Search for the cell housing the specified text and yield its (X, Y) center coordinate. 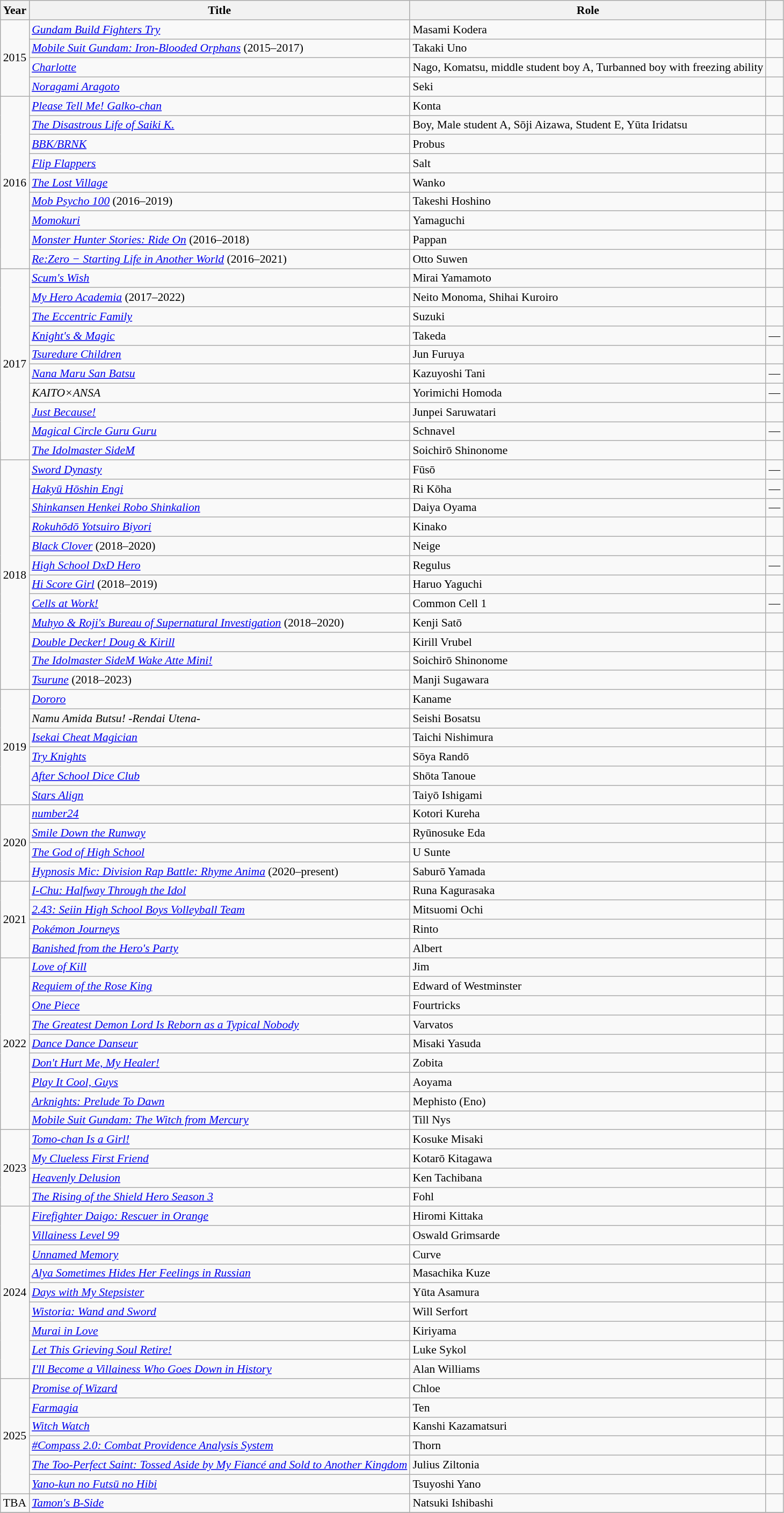
Kenji Satō (587, 623)
Curve (587, 1255)
Isekai Cheat Magician (219, 738)
The Eccentric Family (219, 316)
Mitsuomi Ochi (587, 910)
Ryūnosuke Eda (587, 833)
Wanko (587, 183)
Shinkansen Henkei Robo Shinkalion (219, 508)
Regulus (587, 565)
Hypnosis Mic: Division Rap Battle: Rhyme Anima (2020–present) (219, 871)
Takeshi Hoshino (587, 201)
Unnamed Memory (219, 1255)
Pokémon Journeys (219, 929)
Albert (587, 948)
Alya Sometimes Hides Her Feelings in Russian (219, 1273)
High School DxD Hero (219, 565)
Yorimichi Homoda (587, 393)
Muhyo & Roji's Bureau of Supernatural Investigation (2018–2020) (219, 623)
Manji Sugawara (587, 680)
Dance Dance Danseur (219, 1044)
Boy, Male student A, Sōji Aizawa, Student E, Yūta Iridatsu (587, 125)
Murai in Love (219, 1331)
Neige (587, 546)
Mob Psycho 100 (2016–2019) (219, 201)
Kanshi Kazamatsuri (587, 1426)
Yamaguchi (587, 221)
U Sunte (587, 853)
Seki (587, 87)
Double Decker! Doug & Kirill (219, 642)
Kinako (587, 527)
Otto Suwen (587, 259)
Julius Ziltonia (587, 1465)
Mobile Suit Gundam: The Witch from Mercury (219, 1120)
Nago, Komatsu, middle student boy A, Turbanned boy with freezing ability (587, 68)
Heavenly Delusion (219, 1178)
Kiriyama (587, 1331)
Jun Furuya (587, 355)
Oswald Grimsarde (587, 1235)
2019 (15, 747)
Tsurune (2018–2023) (219, 680)
Witch Watch (219, 1426)
Farmagia (219, 1408)
Just Because! (219, 412)
TBA (15, 1503)
Aoyama (587, 1082)
Masachika Kuze (587, 1273)
Flip Flappers (219, 163)
Salt (587, 163)
Taichi Nishimura (587, 738)
Dororo (219, 700)
Kosuke Misaki (587, 1140)
Let This Grieving Soul Retire! (219, 1350)
Till Nys (587, 1120)
Tamon's B-Side (219, 1503)
Jim (587, 967)
Don't Hurt Me, My Healer! (219, 1063)
Tomo-chan Is a Girl! (219, 1140)
Knight's & Magic (219, 336)
Sōya Randō (587, 757)
2022 (15, 1043)
Fohl (587, 1197)
Magical Circle Guru Guru (219, 431)
Firefighter Daigo: Rescuer in Orange (219, 1216)
Zobita (587, 1063)
Hiromi Kittaka (587, 1216)
Varvatos (587, 1025)
Monster Hunter Stories: Ride On (2016–2018) (219, 240)
Requiem of the Rose King (219, 986)
Arknights: Prelude To Dawn (219, 1101)
Charlotte (219, 68)
Junpei Saruwatari (587, 412)
Try Knights (219, 757)
Banished from the Hero's Party (219, 948)
The Greatest Demon Lord Is Reborn as a Typical Nobody (219, 1025)
Fūsō (587, 470)
Takeda (587, 336)
Noragami Aragoto (219, 87)
2021 (15, 919)
2015 (15, 58)
I-Chu: Halfway Through the Idol (219, 891)
BBK/BRNK (219, 145)
Luke Sykol (587, 1350)
Takaki Uno (587, 48)
Yano-kun no Futsū no Hibi (219, 1484)
Seishi Bosatsu (587, 718)
Mirai Yamamoto (587, 278)
One Piece (219, 1006)
Villainess Level 99 (219, 1235)
Re:Zero − Starting Life in Another World (2016–2021) (219, 259)
The Disastrous Life of Saiki K. (219, 125)
Sword Dynasty (219, 470)
Hi Score Girl (2018–2019) (219, 585)
Pappan (587, 240)
Tsuredure Children (219, 355)
Chloe (587, 1388)
My Hero Academia (2017–2022) (219, 298)
#Compass 2.0: Combat Providence Analysis System (219, 1446)
KAITO×ANSA (219, 393)
Mephisto (Eno) (587, 1101)
Promise of Wizard (219, 1388)
2020 (15, 842)
Natsuki Ishibashi (587, 1503)
Masami Kodera (587, 30)
Schnavel (587, 431)
Kazuyoshi Tani (587, 374)
Ken Tachibana (587, 1178)
Thorn (587, 1446)
2025 (15, 1436)
Kirill Vrubel (587, 642)
Ten (587, 1408)
Neito Monoma, Shihai Kuroiro (587, 298)
The Idolmaster SideM Wake Atte Mini! (219, 661)
Role (587, 10)
The God of High School (219, 853)
I'll Become a Villainess Who Goes Down in History (219, 1370)
Daiya Oyama (587, 508)
Stars Align (219, 795)
Mobile Suit Gundam: Iron-Blooded Orphans (2015–2017) (219, 48)
Kotori Kureha (587, 814)
2017 (15, 364)
Tsuyoshi Yano (587, 1484)
Momokuri (219, 221)
Alan Williams (587, 1370)
Common Cell 1 (587, 604)
Probus (587, 145)
Kotarō Kitagawa (587, 1159)
Rokuhōdō Yotsuiro Biyori (219, 527)
Hakyū Hōshin Engi (219, 489)
Runa Kagurasaka (587, 891)
Scum's Wish (219, 278)
Play It Cool, Guys (219, 1082)
Yūta Asamura (587, 1293)
Love of Kill (219, 967)
Saburō Yamada (587, 871)
Nana Maru San Batsu (219, 374)
Edward of Westminster (587, 986)
Taiyō Ishigami (587, 795)
Please Tell Me! Galko-chan (219, 106)
Smile Down the Runway (219, 833)
The Rising of the Shield Hero Season 3 (219, 1197)
Wistoria: Wand and Sword (219, 1312)
Shōta Tanoue (587, 776)
Kaname (587, 700)
Konta (587, 106)
After School Dice Club (219, 776)
2.43: Seiin High School Boys Volleyball Team (219, 910)
2018 (15, 575)
Black Clover (2018–2020) (219, 546)
2024 (15, 1293)
Haruo Yaguchi (587, 585)
Year (15, 10)
2023 (15, 1168)
My Clueless First Friend (219, 1159)
number24 (219, 814)
2016 (15, 183)
The Too-Perfect Saint: Tossed Aside by My Fiancé and Sold to Another Kingdom (219, 1465)
Days with My Stepsister (219, 1293)
Misaki Yasuda (587, 1044)
Rinto (587, 929)
Will Serfort (587, 1312)
The Lost Village (219, 183)
Cells at Work! (219, 604)
Namu Amida Butsu! -Rendai Utena- (219, 718)
Ri Kōha (587, 489)
Gundam Build Fighters Try (219, 30)
Title (219, 10)
Suzuki (587, 316)
Fourtricks (587, 1006)
The Idolmaster SideM (219, 451)
